Return (x, y) of the center of cell containing provided text 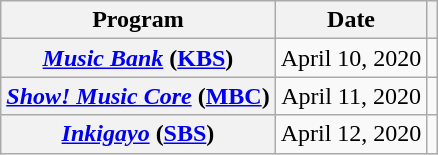
Date (351, 20)
Show! Music Core (MBC) (138, 96)
April 11, 2020 (351, 96)
April 10, 2020 (351, 58)
Music Bank (KBS) (138, 58)
April 12, 2020 (351, 134)
Program (138, 20)
Inkigayo (SBS) (138, 134)
